Locate the cell with the specified text and output its [X, Y] center coordinate. 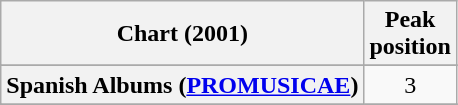
Spanish Albums (PROMUSICAE) [182, 85]
Chart (2001) [182, 34]
3 [410, 85]
Peakposition [410, 34]
